From the cell containing the given text, extract its center point as [x, y] coordinate. 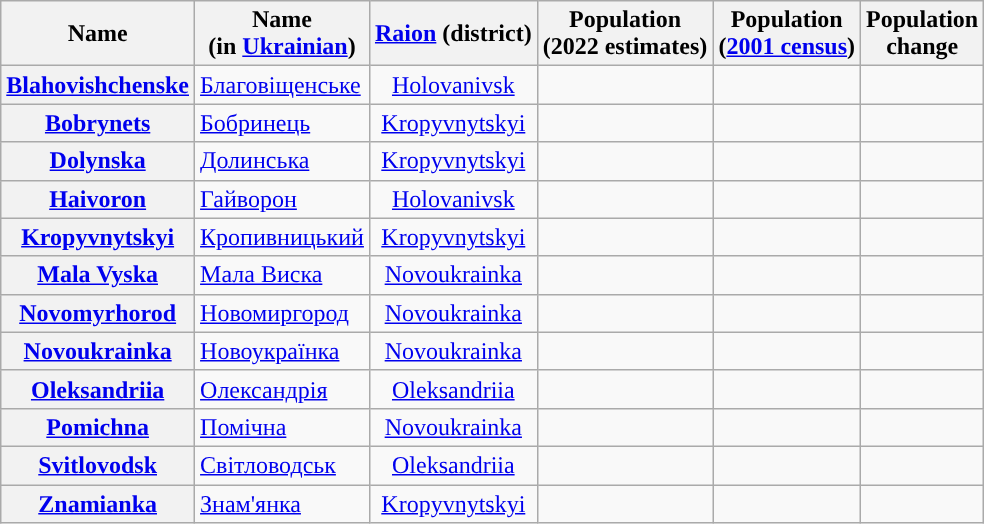
Population(2022 estimates) [625, 34]
Новоукраїнка [282, 351]
Novomyrhorod [98, 313]
Олександрія [282, 389]
Name(in Ukrainian) [282, 34]
Долинська [282, 161]
Гайворон [282, 199]
Mala Vyska [98, 275]
Бобринець [282, 123]
Кропивницький [282, 237]
Знам'янка [282, 503]
Raion (district) [453, 34]
Blahovishchenske [98, 85]
Благовіщенське [282, 85]
Population(2001 census) [787, 34]
Помічна [282, 427]
Dolynska [98, 161]
Світловодськ [282, 465]
Svitlovodsk [98, 465]
Populationchange [922, 34]
Новомиргород [282, 313]
Pomichna [98, 427]
Haivoron [98, 199]
Znamianka [98, 503]
Мала Виска [282, 275]
Bobrynets [98, 123]
Name [98, 34]
